Determine the (X, Y) coordinate at the center of the cell enclosing the given text.  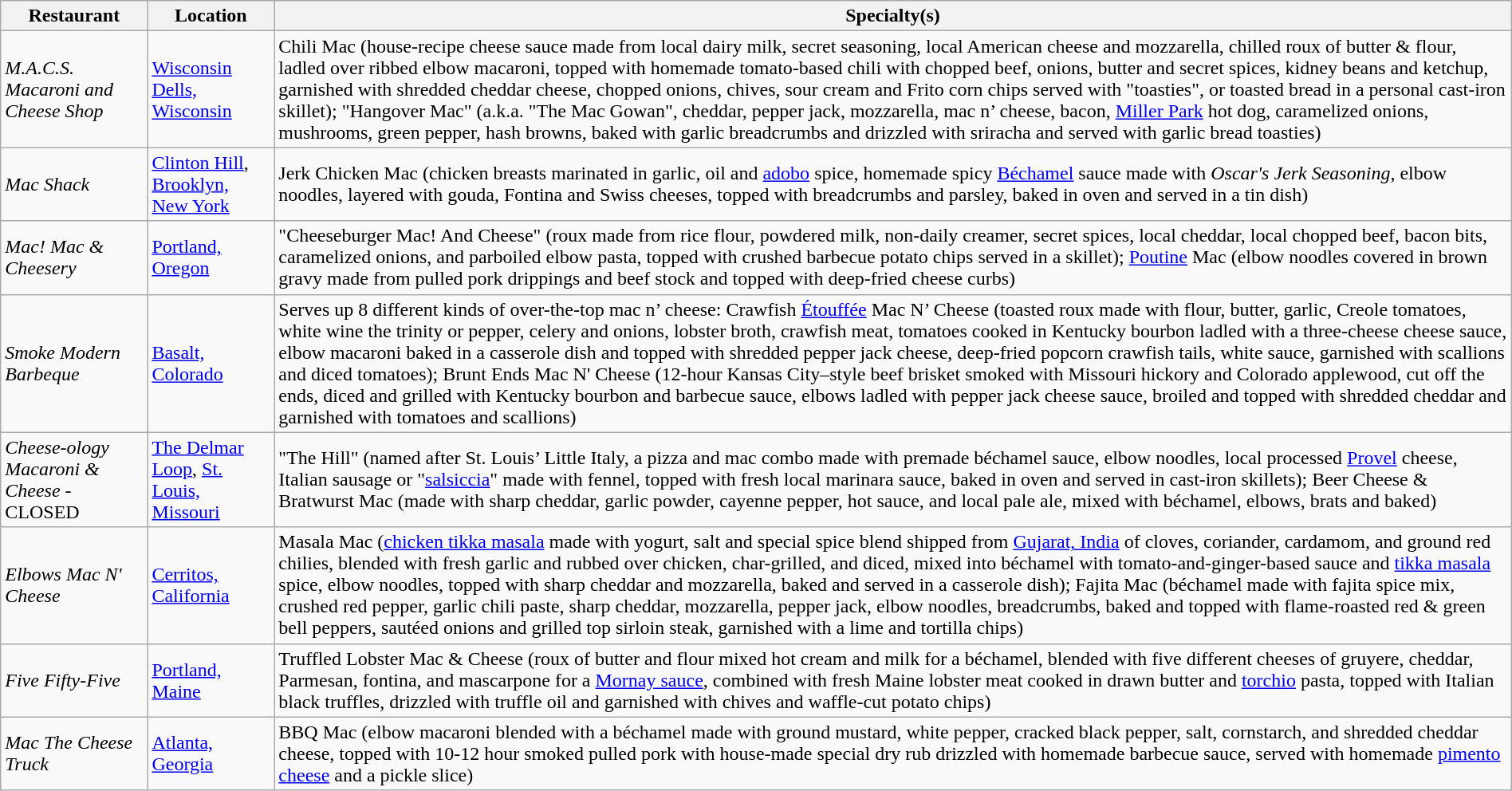
Mac! Mac & Cheesery (74, 258)
Cheese-ology Macaroni & Cheese - CLOSED (74, 480)
Smoke Modern Barbeque (74, 364)
Mac Shack (74, 184)
Atlanta, Georgia (211, 754)
Specialty(s) (893, 16)
The Delmar Loop, St. Louis, Missouri (211, 480)
Wisconsin Dells, Wisconsin (211, 89)
Mac The Cheese Truck (74, 754)
Five Fifty-Five (74, 680)
Portland, Maine (211, 680)
Restaurant (74, 16)
Clinton Hill, Brooklyn, New York (211, 184)
Basalt, Colorado (211, 364)
Cerritos, California (211, 585)
Portland, Oregon (211, 258)
Location (211, 16)
Elbows Mac N' Cheese (74, 585)
M.A.C.S. Macaroni and Cheese Shop (74, 89)
